Capture the cell that displays the provided text and extract its [X, Y] central coordinate. 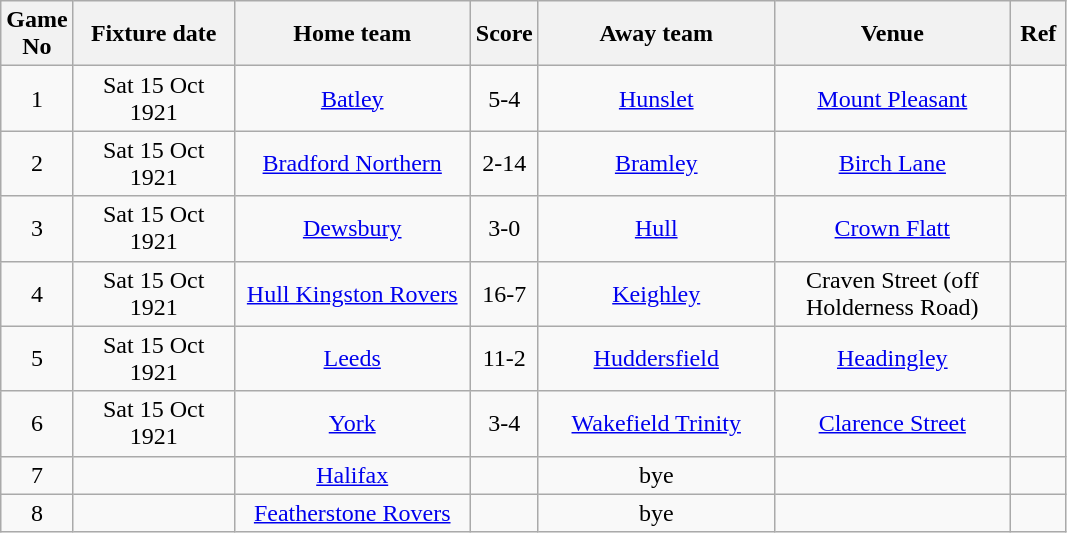
Clarence Street [892, 424]
Hull [656, 228]
3-4 [504, 424]
Huddersfield [656, 358]
11-2 [504, 358]
5 [37, 358]
Ref [1038, 34]
Headingley [892, 358]
7 [37, 475]
Hull Kingston Rovers [352, 294]
2-14 [504, 164]
16-7 [504, 294]
3-0 [504, 228]
Dewsbury [352, 228]
York [352, 424]
Away team [656, 34]
Mount Pleasant [892, 98]
Game No [37, 34]
Birch Lane [892, 164]
2 [37, 164]
Score [504, 34]
5-4 [504, 98]
4 [37, 294]
Halifax [352, 475]
8 [37, 513]
Wakefield Trinity [656, 424]
Craven Street (off Holderness Road) [892, 294]
Leeds [352, 358]
Keighley [656, 294]
Batley [352, 98]
Crown Flatt [892, 228]
Fixture date [154, 34]
1 [37, 98]
Bradford Northern [352, 164]
Venue [892, 34]
Home team [352, 34]
Bramley [656, 164]
Hunslet [656, 98]
Featherstone Rovers [352, 513]
3 [37, 228]
6 [37, 424]
